Capture the cell that displays the provided text and extract its [x, y] central coordinate. 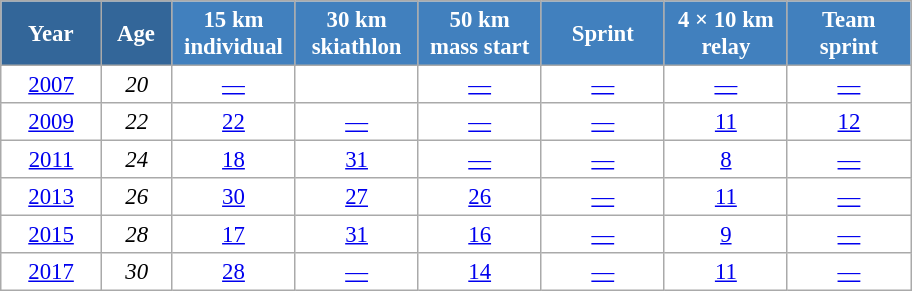
24 [136, 160]
27 [356, 197]
Year [52, 34]
2009 [52, 122]
2011 [52, 160]
30 [234, 197]
2015 [52, 235]
17 [234, 235]
28 [136, 235]
Age [136, 34]
15 km individual [234, 34]
16 [480, 235]
2013 [52, 197]
12 [848, 122]
18 [234, 160]
4 × 10 km relay [726, 34]
9 [726, 235]
30 km skiathlon [356, 34]
50 km mass start [480, 34]
8 [726, 160]
Sprint [602, 34]
2007 [52, 85]
Team sprint [848, 34]
20 [136, 85]
